Capture the cell that displays the provided text and extract its [x, y] central coordinate. 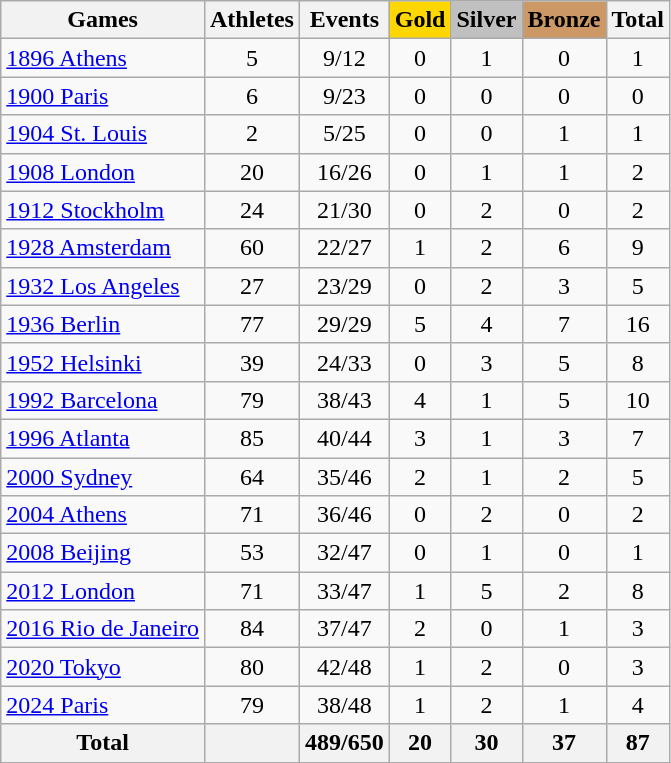
64 [252, 477]
60 [252, 248]
Games [103, 20]
27 [252, 286]
1912 Stockholm [103, 210]
1896 Athens [103, 58]
1952 Helsinki [103, 362]
16/26 [344, 172]
Events [344, 20]
Bronze [564, 20]
32/47 [344, 553]
24 [252, 210]
1928 Amsterdam [103, 248]
5/25 [344, 134]
36/46 [344, 515]
2024 Paris [103, 705]
1992 Barcelona [103, 400]
9 [638, 248]
9/23 [344, 96]
1936 Berlin [103, 324]
16 [638, 324]
30 [486, 743]
84 [252, 629]
87 [638, 743]
2020 Tokyo [103, 667]
2016 Rio de Janeiro [103, 629]
1908 London [103, 172]
53 [252, 553]
42/48 [344, 667]
2008 Beijing [103, 553]
24/33 [344, 362]
38/43 [344, 400]
80 [252, 667]
9/12 [344, 58]
37 [564, 743]
Gold [420, 20]
23/29 [344, 286]
29/29 [344, 324]
Silver [486, 20]
1932 Los Angeles [103, 286]
489/650 [344, 743]
77 [252, 324]
40/44 [344, 438]
33/47 [344, 591]
10 [638, 400]
38/48 [344, 705]
2004 Athens [103, 515]
Athletes [252, 20]
1900 Paris [103, 96]
85 [252, 438]
37/47 [344, 629]
2000 Sydney [103, 477]
39 [252, 362]
35/46 [344, 477]
22/27 [344, 248]
21/30 [344, 210]
1904 St. Louis [103, 134]
1996 Atlanta [103, 438]
2012 London [103, 591]
